Pinpoint the cell where the given text exists, returning its (X, Y) midpoint coordinate. 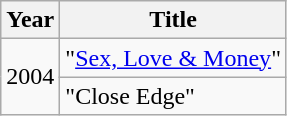
"Close Edge" (174, 96)
"Sex, Love & Money" (174, 58)
Title (174, 20)
2004 (30, 77)
Year (30, 20)
